From the cell containing the given text, extract its center point as [X, Y] coordinate. 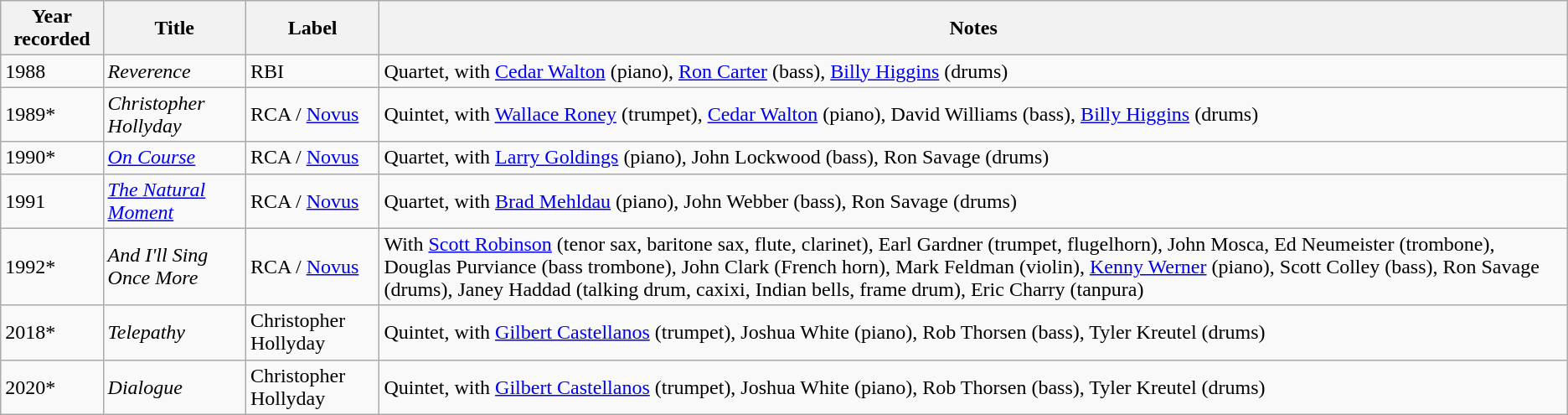
1991 [52, 201]
Quartet, with Larry Goldings (piano), John Lockwood (bass), Ron Savage (drums) [973, 158]
1988 [52, 71]
On Course [174, 158]
Dialogue [174, 387]
And I'll Sing Once More [174, 267]
1989* [52, 114]
RBI [312, 71]
Reverence [174, 71]
Telepathy [174, 332]
Quartet, with Cedar Walton (piano), Ron Carter (bass), Billy Higgins (drums) [973, 71]
1990* [52, 158]
2018* [52, 332]
1992* [52, 267]
2020* [52, 387]
Notes [973, 29]
Title [174, 29]
Quartet, with Brad Mehldau (piano), John Webber (bass), Ron Savage (drums) [973, 201]
The Natural Moment [174, 201]
Quintet, with Wallace Roney (trumpet), Cedar Walton (piano), David Williams (bass), Billy Higgins (drums) [973, 114]
Label [312, 29]
Year recorded [52, 29]
